Return [x, y] of the center of cell containing provided text 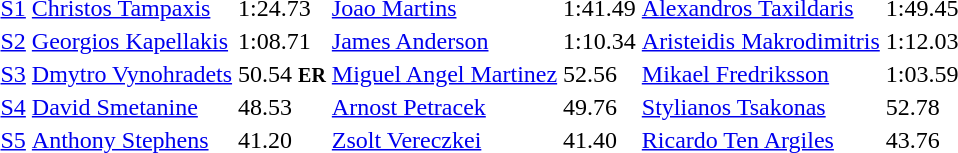
52.56 [600, 74]
48.53 [282, 107]
James Anderson [444, 41]
David Smetanine [132, 107]
1:08.71 [282, 41]
49.76 [600, 107]
Stylianos Tsakonas [760, 107]
Mikael Fredriksson [760, 74]
1:10.34 [600, 41]
Miguel Angel Martinez [444, 74]
Aristeidis Makrodimitris [760, 41]
50.54 ER [282, 74]
Arnost Petracek [444, 107]
Dmytro Vynohradets [132, 74]
Georgios Kapellakis [132, 41]
